Determine the (X, Y) coordinate at the center of the cell enclosing the given text.  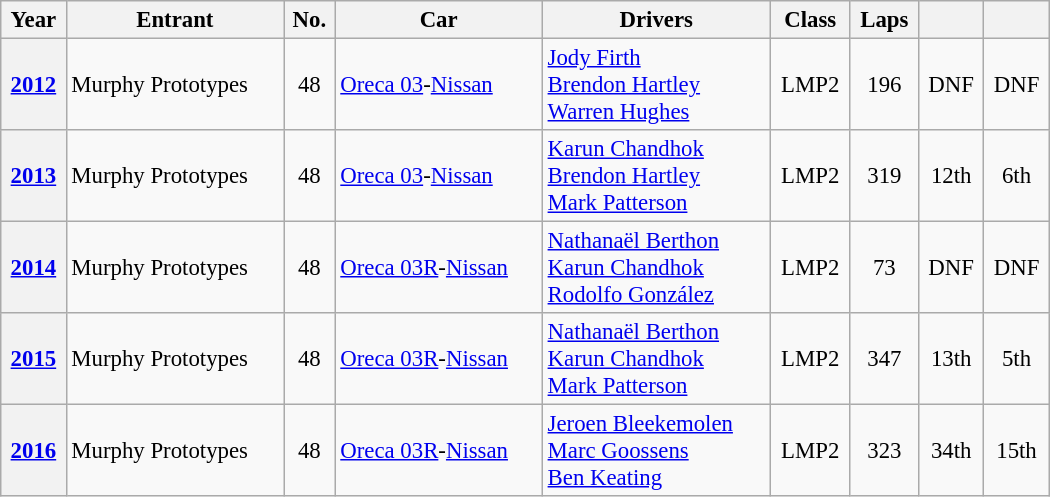
347 (884, 359)
6th (1016, 176)
Jody Firth Brendon Hartley Warren Hughes (656, 85)
2013 (34, 176)
Entrant (175, 20)
34th (950, 451)
196 (884, 85)
Nathanaël Berthon Karun Chandhok Mark Patterson (656, 359)
Jeroen Bleekemolen Marc Goossens Ben Keating (656, 451)
Class (810, 20)
Laps (884, 20)
Nathanaël Berthon Karun Chandhok Rodolfo González (656, 268)
2016 (34, 451)
323 (884, 451)
319 (884, 176)
2014 (34, 268)
15th (1016, 451)
Karun Chandhok Brendon Hartley Mark Patterson (656, 176)
Year (34, 20)
No. (310, 20)
Car (438, 20)
73 (884, 268)
Drivers (656, 20)
2012 (34, 85)
12th (950, 176)
5th (1016, 359)
2015 (34, 359)
13th (950, 359)
